Capture the cell that displays the provided text and extract its [x, y] central coordinate. 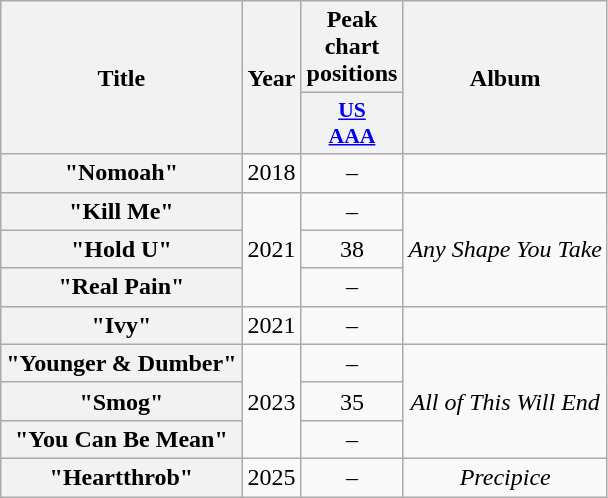
Any Shape You Take [506, 249]
"Heartthrob" [122, 477]
All of This Will End [506, 401]
2025 [272, 477]
Peak chart positions [352, 47]
"Smog" [122, 401]
"Kill Me" [122, 211]
38 [352, 249]
"Real Pain" [122, 287]
Precipice [506, 477]
USAAA [352, 124]
"Ivy" [122, 325]
Album [506, 78]
"Nomoah" [122, 173]
Year [272, 78]
2023 [272, 401]
"You Can Be Mean" [122, 439]
35 [352, 401]
"Hold U" [122, 249]
Title [122, 78]
2018 [272, 173]
"Younger & Dumber" [122, 363]
